Output the [x, y] coordinate of the center of the cell containing the given text.  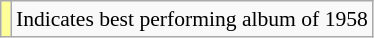
Indicates best performing album of 1958 [192, 19]
